Extract the [x, y] coordinate from the center of the cell holding the provided text.  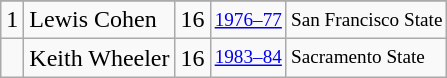
Lewis Cohen [100, 20]
1976–77 [248, 20]
Keith Wheeler [100, 58]
1983–84 [248, 58]
1 [12, 20]
San Francisco State [366, 20]
Sacramento State [366, 58]
